Search for the cell housing the specified text and yield its [x, y] center coordinate. 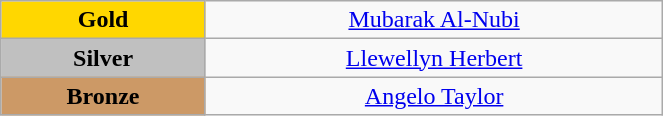
Angelo Taylor [434, 96]
Silver [104, 58]
Llewellyn Herbert [434, 58]
Gold [104, 20]
Mubarak Al-Nubi [434, 20]
Bronze [104, 96]
